For the text-containing cell, return its midpoint in (x, y) coordinate format. 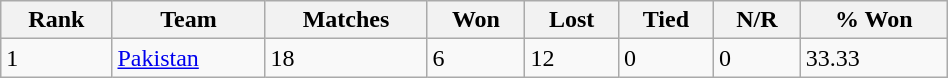
6 (476, 58)
Pakistan (188, 58)
18 (346, 58)
33.33 (874, 58)
12 (572, 58)
Matches (346, 20)
Won (476, 20)
N/R (756, 20)
Lost (572, 20)
Rank (56, 20)
1 (56, 58)
% Won (874, 20)
Team (188, 20)
Tied (666, 20)
